Return the (X, Y) coordinate for the center point of the cell that contains the specified text.  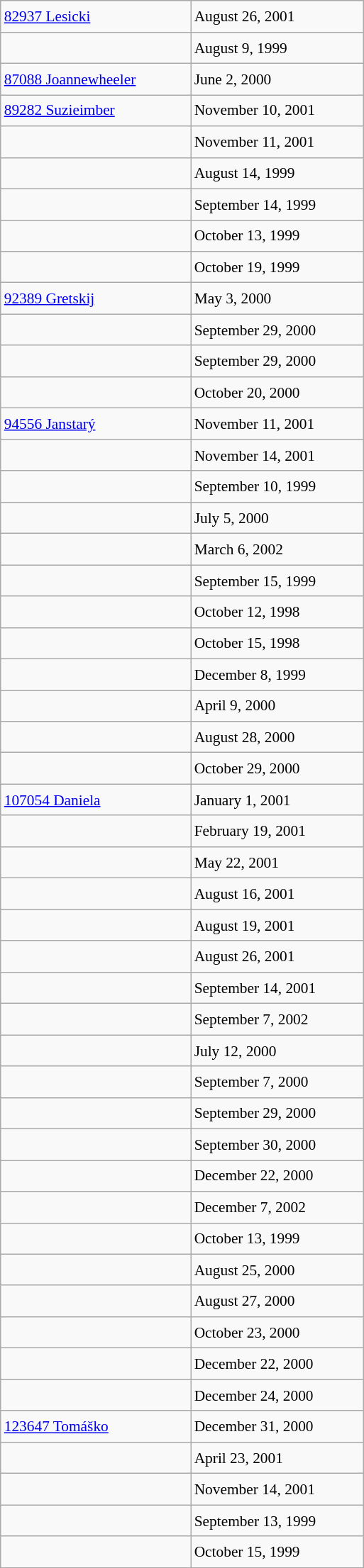
October 19, 1999 (277, 267)
August 9, 1999 (277, 47)
December 24, 2000 (277, 1395)
December 8, 1999 (277, 674)
September 15, 1999 (277, 581)
87088 Joannewheeler (96, 79)
July 5, 2000 (277, 517)
May 22, 2001 (277, 863)
April 23, 2001 (277, 1457)
March 6, 2002 (277, 549)
October 20, 2000 (277, 393)
October 15, 1998 (277, 643)
November 10, 2001 (277, 111)
February 19, 2001 (277, 831)
August 27, 2000 (277, 1301)
September 13, 1999 (277, 1521)
October 12, 1998 (277, 612)
82937 Lesicki (96, 16)
October 29, 2000 (277, 768)
October 23, 2000 (277, 1333)
September 30, 2000 (277, 1144)
October 15, 1999 (277, 1552)
July 12, 2000 (277, 1051)
December 7, 2002 (277, 1207)
August 16, 2001 (277, 894)
August 25, 2000 (277, 1270)
123647 Tomáško (96, 1426)
September 10, 1999 (277, 486)
September 7, 2002 (277, 1019)
89282 Suzieimber (96, 111)
December 31, 2000 (277, 1426)
June 2, 2000 (277, 79)
January 1, 2001 (277, 800)
August 28, 2000 (277, 737)
May 3, 2000 (277, 298)
September 14, 1999 (277, 204)
94556 Janstarý (96, 424)
September 7, 2000 (277, 1082)
August 19, 2001 (277, 925)
92389 Gretskij (96, 298)
107054 Daniela (96, 800)
September 14, 2001 (277, 987)
April 9, 2000 (277, 706)
August 14, 1999 (277, 173)
